Locate the cell with the specified text and output its [x, y] center coordinate. 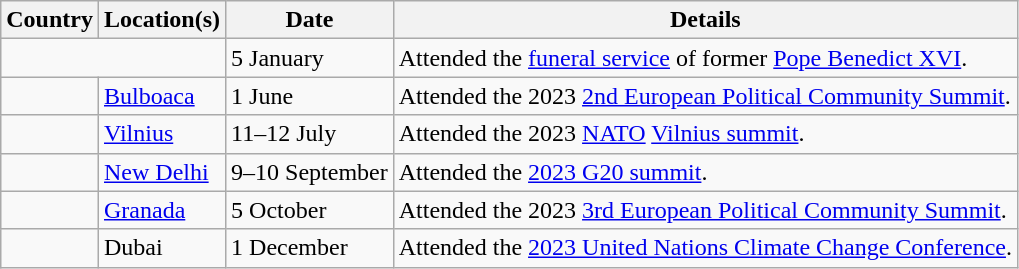
1 June [310, 96]
1 December [310, 248]
11–12 July [310, 134]
Attended the 2023 3rd European Political Community Summit. [705, 210]
Attended the funeral service of former Pope Benedict XVI. [705, 58]
Attended the 2023 NATO Vilnius summit. [705, 134]
Dubai [162, 248]
Attended the 2023 G20 summit. [705, 172]
9–10 September [310, 172]
Details [705, 20]
Granada [162, 210]
5 January [310, 58]
Location(s) [162, 20]
Bulboaca [162, 96]
5 October [310, 210]
Country [50, 20]
New Delhi [162, 172]
Attended the 2023 United Nations Climate Change Conference. [705, 248]
Vilnius [162, 134]
Date [310, 20]
Attended the 2023 2nd European Political Community Summit. [705, 96]
